Locate the cell with the specified text and output its (x, y) center coordinate. 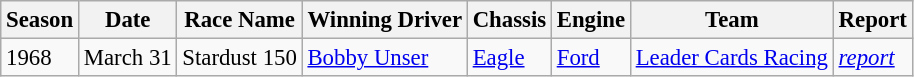
March 31 (128, 58)
Eagle (509, 58)
Ford (590, 58)
report (872, 58)
Winning Driver (384, 20)
Season (40, 20)
Chassis (509, 20)
Leader Cards Racing (732, 58)
Engine (590, 20)
Stardust 150 (240, 58)
Report (872, 20)
Bobby Unser (384, 58)
Race Name (240, 20)
Date (128, 20)
1968 (40, 58)
Team (732, 20)
